Locate the cell with the specified text and output its [x, y] center coordinate. 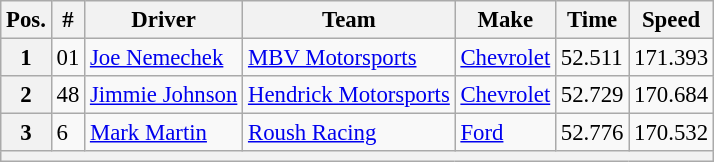
6 [68, 133]
170.532 [672, 133]
Driver [164, 20]
48 [68, 95]
1 [26, 58]
# [68, 20]
3 [26, 133]
Jimmie Johnson [164, 95]
171.393 [672, 58]
01 [68, 58]
Hendrick Motorsports [349, 95]
Speed [672, 20]
Roush Racing [349, 133]
Joe Nemechek [164, 58]
Team [349, 20]
MBV Motorsports [349, 58]
52.511 [592, 58]
170.684 [672, 95]
Ford [505, 133]
2 [26, 95]
Make [505, 20]
Time [592, 20]
52.729 [592, 95]
Mark Martin [164, 133]
52.776 [592, 133]
Pos. [26, 20]
